Capture the cell that displays the provided text and extract its (x, y) central coordinate. 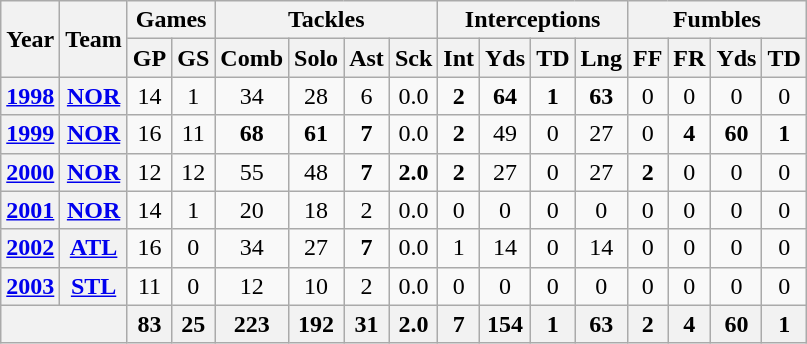
18 (316, 210)
154 (506, 324)
31 (367, 324)
Year (30, 39)
25 (194, 324)
Sck (413, 58)
1999 (30, 134)
Team (94, 39)
Games (170, 20)
Int (459, 58)
28 (316, 96)
223 (252, 324)
68 (252, 134)
ATL (94, 248)
FR (690, 58)
Solo (316, 58)
2002 (30, 248)
6 (367, 96)
64 (506, 96)
STL (94, 286)
49 (506, 134)
FF (647, 58)
55 (252, 172)
83 (149, 324)
10 (316, 286)
48 (316, 172)
Lng (601, 58)
2000 (30, 172)
20 (252, 210)
Tackles (326, 20)
2001 (30, 210)
61 (316, 134)
192 (316, 324)
2003 (30, 286)
Interceptions (533, 20)
Fumbles (716, 20)
1998 (30, 96)
Ast (367, 58)
Comb (252, 58)
GP (149, 58)
GS (194, 58)
